Locate the cell with the specified text and output its (X, Y) center coordinate. 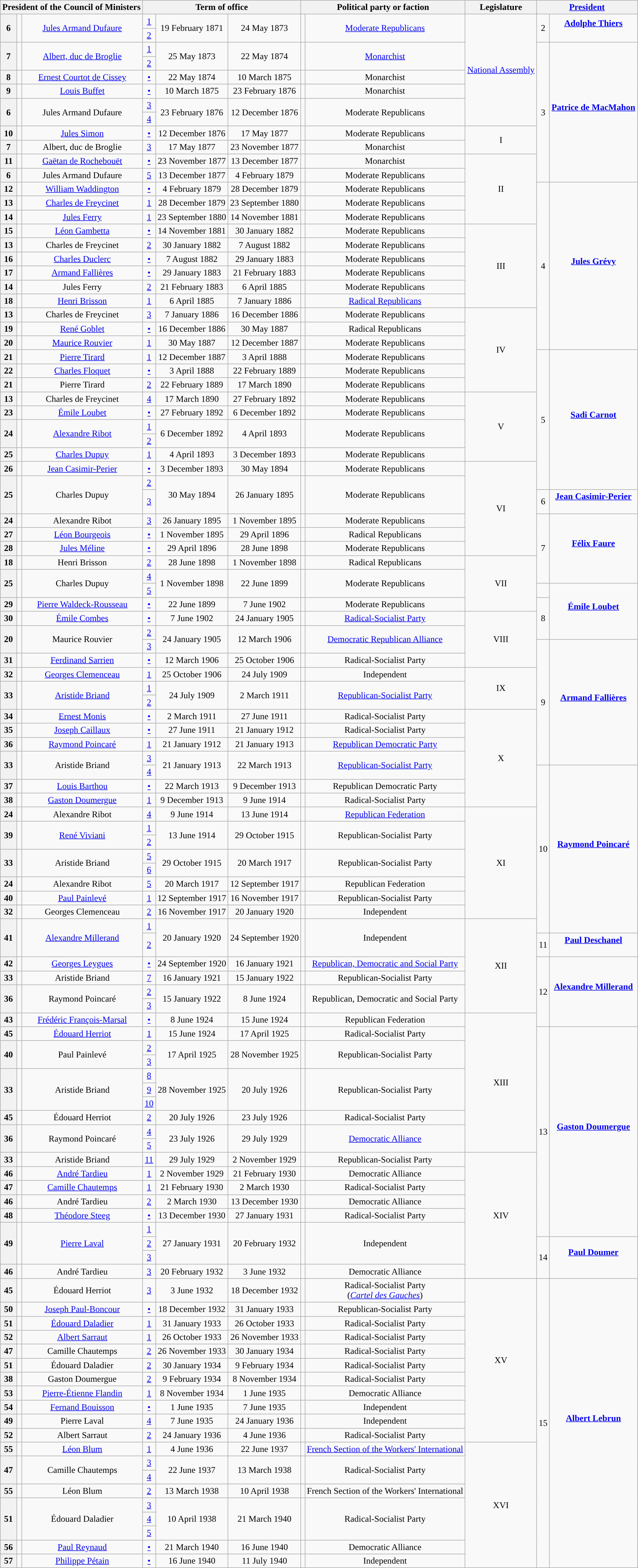
16 (9, 259)
43 (9, 1020)
Charles Duclerc (82, 259)
Albert Lebrun (593, 1423)
11 July 1940 (265, 1561)
William Waddington (82, 189)
René Goblet (82, 329)
Jules Grévy (593, 266)
35 (9, 730)
XIV (501, 1216)
National Assembly (501, 70)
39 (9, 835)
34 (9, 716)
Democratic Republican Alliance (385, 639)
VI (501, 508)
Ferdinand Sarrien (82, 660)
57 (9, 1561)
29 (9, 604)
56 (9, 1547)
Émile Combes (82, 618)
53 (9, 1393)
V (501, 426)
President of the Council of Ministers (71, 7)
28 (9, 548)
Pierre-Étienne Flandin (82, 1393)
50 (9, 1309)
42 (9, 964)
René Viviani (82, 835)
Fernand Bouisson (82, 1407)
Philippe Pétain (82, 1561)
Félix Faure (593, 548)
31 (9, 660)
Jules Méline (82, 548)
Charles Floquet (82, 371)
48 (9, 1215)
Louis Buffet (82, 91)
Ernest Courtot de Cissey (82, 77)
Pierre Waldeck-Rousseau (82, 604)
24 May 1873 (265, 28)
XVI (501, 1505)
Political party or faction (383, 7)
Joseph Caillaux (82, 730)
VII (501, 583)
Louis Barthou (82, 786)
Théodore Steeg (82, 1215)
Léon Gambetta (82, 231)
II (501, 189)
Legislature (501, 7)
IV (501, 350)
President (587, 7)
Adolphe Thiers (593, 28)
Joseph Paul-Boncour (82, 1309)
19 (9, 329)
VIII (501, 639)
54 (9, 1407)
XI (501, 863)
I (501, 140)
Georges Leygues (82, 964)
Léon Bourgeois (82, 534)
Gaëtan de Rochebouët (82, 161)
Sadi Carnot (593, 419)
Ernest Monis (82, 716)
Term of office (222, 7)
30 (9, 618)
17 (9, 273)
X (501, 758)
XII (501, 966)
22 (9, 371)
Radical-Socialist Party(Cartel des Gauches) (385, 1290)
23 (9, 413)
26 (9, 469)
Frédéric François-Marsal (82, 1020)
Paul Doumer (593, 1257)
XV (501, 1360)
Jules Simon (82, 133)
27 (9, 534)
Paul Deschanel (593, 945)
III (501, 266)
41 (9, 938)
37 (9, 786)
XIII (501, 1083)
Paul Reynaud (82, 1547)
25 May 1873 (192, 56)
IX (501, 688)
Patrice de MacMahon (593, 112)
19 February 1871 (192, 28)
